Return the [x, y] coordinate for the center point of the cell that contains the specified text.  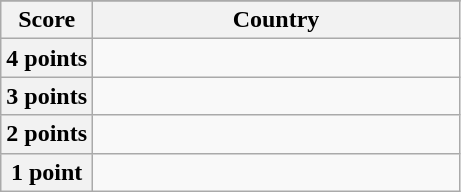
Country [276, 20]
4 points [47, 58]
3 points [47, 96]
2 points [47, 134]
Score [47, 20]
1 point [47, 172]
